Locate the cell with the specified text and output its [x, y] center coordinate. 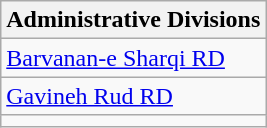
Gavineh Rud RD [134, 96]
Administrative Divisions [134, 20]
Barvanan-e Sharqi RD [134, 58]
